Pinpoint the cell where the given text exists, returning its [X, Y] midpoint coordinate. 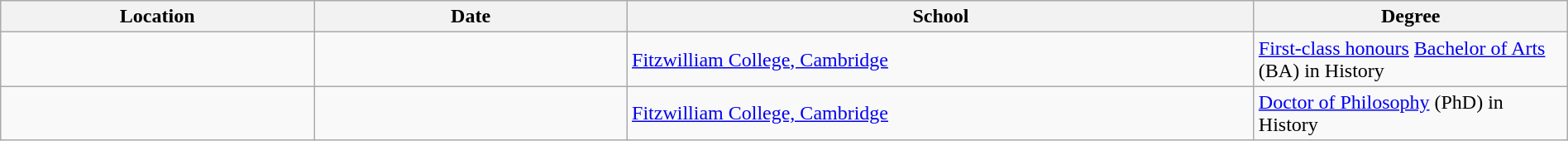
First-class honours Bachelor of Arts (BA) in History [1411, 60]
Doctor of Philosophy (PhD) in History [1411, 113]
Date [471, 17]
Location [157, 17]
School [941, 17]
Degree [1411, 17]
